Identify which cell holds the provided text, then report its [x, y] central coordinate. 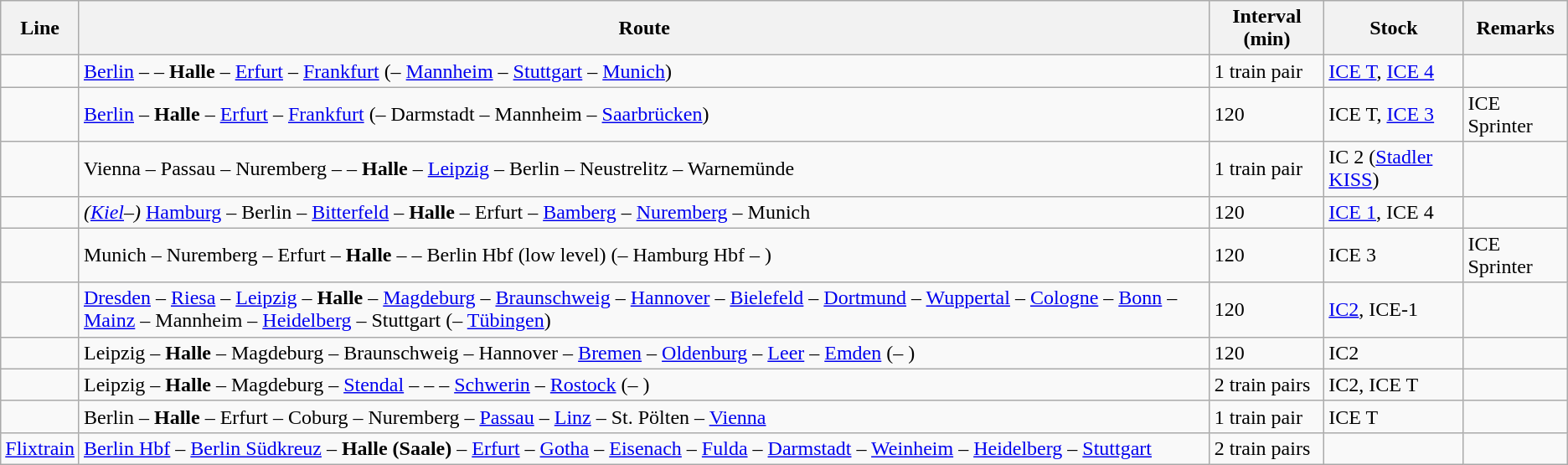
Berlin – Halle – Erfurt – Coburg – Nuremberg – Passau – Linz – St. Pölten – Vienna [644, 416]
Line [40, 28]
Stock [1394, 28]
ICE T, ICE 3 [1394, 114]
Munich – Nuremberg – Erfurt – Halle – – Berlin Hbf (low level) (– Hamburg Hbf – ) [644, 255]
Route [644, 28]
Leipzig – Halle – Magdeburg – Stendal – – – Schwerin – Rostock (– ) [644, 385]
Vienna – Passau – Nuremberg – – Halle – Leipzig – Berlin – Neustrelitz – Warnemünde [644, 169]
IC2, ICE-1 [1394, 310]
Berlin Hbf – Berlin Südkreuz – Halle (Saale) – Erfurt – Gotha – Eisenach – Fulda – Darmstadt – Weinheim – Heidelberg – Stuttgart [644, 448]
IC2, ICE T [1394, 385]
Leipzig – Halle – Magdeburg – Braunschweig – Hannover – Bremen – Oldenburg – Leer – Emden (– ) [644, 353]
ICE 3 [1394, 255]
ICE T, ICE 4 [1394, 71]
Berlin – – Halle – Erfurt – Frankfurt (– Mannheim – Stuttgart – Munich) [644, 71]
ICE T [1394, 416]
Berlin – Halle – Erfurt – Frankfurt (– Darmstadt – Mannheim – Saarbrücken) [644, 114]
ICE 1, ICE 4 [1394, 212]
(Kiel–) Hamburg – Berlin – Bitterfeld – Halle – Erfurt – Bamberg – Nuremberg – Munich [644, 212]
Remarks [1515, 28]
IC2 [1394, 353]
IC 2 (Stadler KISS) [1394, 169]
Interval (min) [1266, 28]
Flixtrain [40, 448]
